Search for the cell housing the specified text and yield its [x, y] center coordinate. 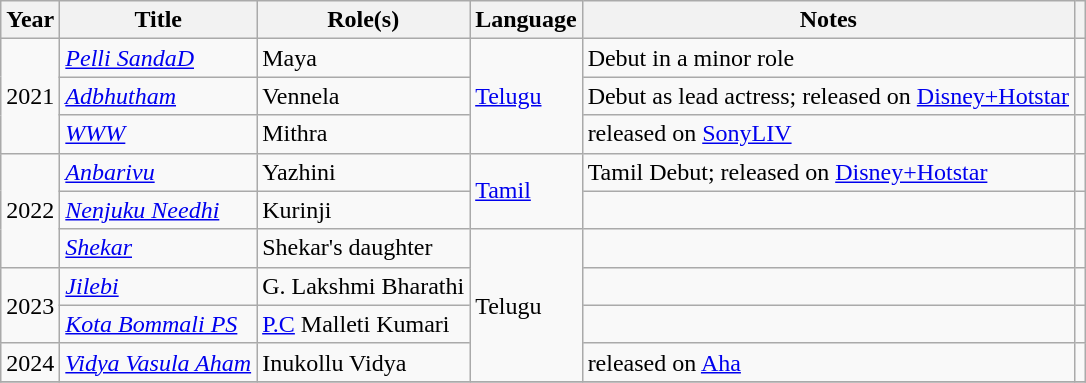
Jilebi [158, 286]
Vidya Vasula Aham [158, 362]
Nenjuku Needhi [158, 210]
P.C Malleti Kumari [364, 324]
Adbhutham [158, 96]
2024 [30, 362]
Tamil [526, 191]
Tamil Debut; released on Disney+Hotstar [828, 172]
2021 [30, 96]
Debut as lead actress; released on Disney+Hotstar [828, 96]
Inukollu Vidya [364, 362]
Year [30, 20]
2023 [30, 305]
Yazhini [364, 172]
released on SonyLIV [828, 134]
2022 [30, 210]
Role(s) [364, 20]
released on Aha [828, 362]
Kota Bommali PS [158, 324]
Vennela [364, 96]
Notes [828, 20]
Title [158, 20]
Anbarivu [158, 172]
WWW [158, 134]
Pelli SandaD [158, 58]
Maya [364, 58]
Debut in a minor role [828, 58]
G. Lakshmi Bharathi [364, 286]
Kurinji [364, 210]
Mithra [364, 134]
Shekar's daughter [364, 248]
Language [526, 20]
Shekar [158, 248]
